From the cell containing the given text, extract its center point as (X, Y) coordinate. 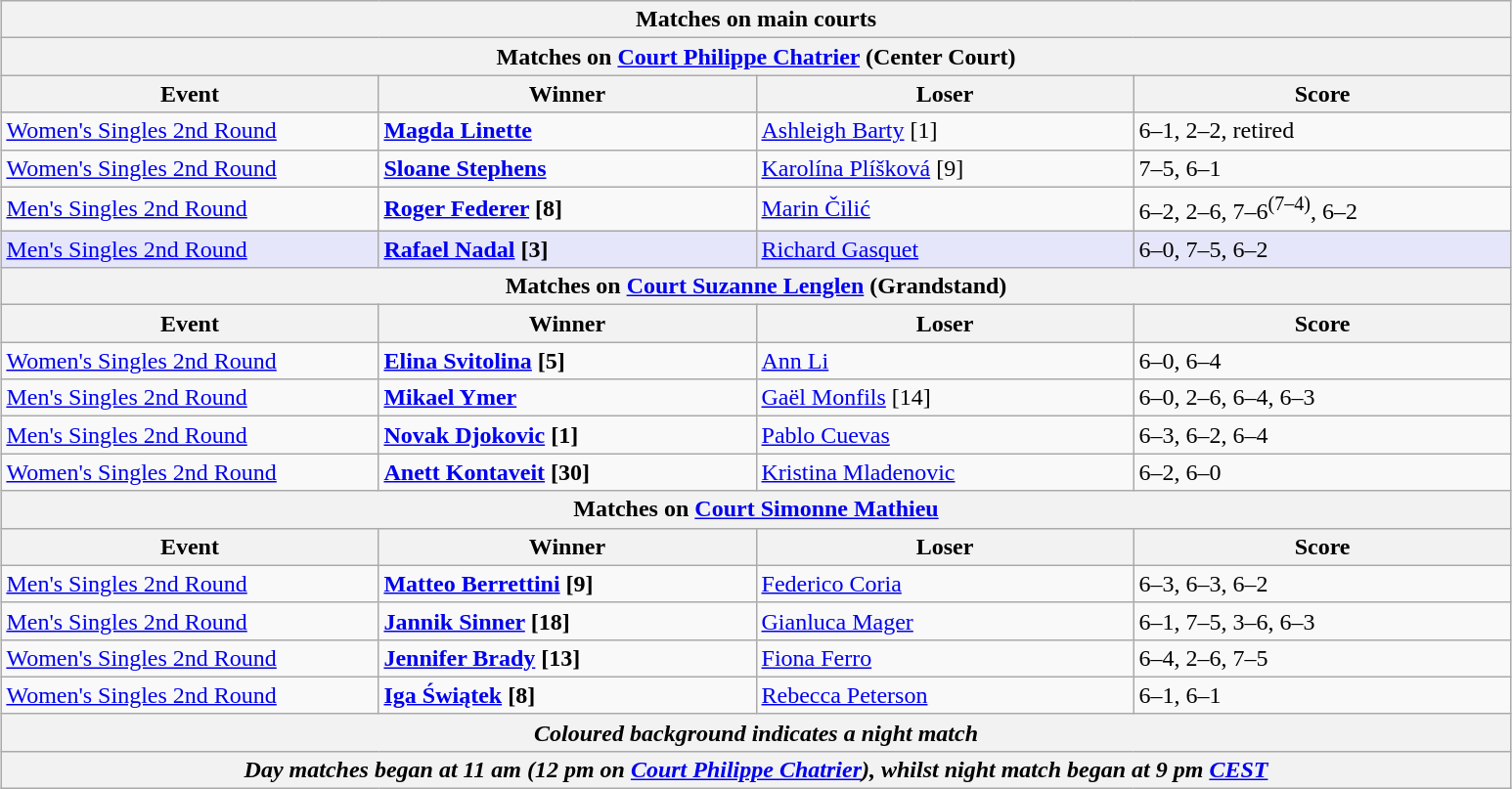
Mikael Ymer (567, 398)
6–3, 6–2, 6–4 (1322, 435)
6–2, 6–0 (1322, 472)
Jennifer Brady [13] (567, 658)
Rafael Nadal [3] (567, 249)
Ashleigh Barty [1] (945, 131)
Federico Coria (945, 584)
Matches on main courts (756, 20)
7–5, 6–1 (1322, 168)
6–0, 7–5, 6–2 (1322, 249)
Matches on Court Philippe Chatrier (Center Court) (756, 57)
6–2, 2–6, 7–6(7–4), 6–2 (1322, 209)
Matches on Court Simonne Mathieu (756, 509)
Roger Federer [8] (567, 209)
6–0, 2–6, 6–4, 6–3 (1322, 398)
Anett Kontaveit [30] (567, 472)
Pablo Cuevas (945, 435)
6–3, 6–3, 6–2 (1322, 584)
Magda Linette (567, 131)
6–1, 7–5, 3–6, 6–3 (1322, 621)
6–1, 2–2, retired (1322, 131)
6–4, 2–6, 7–5 (1322, 658)
Marin Čilić (945, 209)
Kristina Mladenovic (945, 472)
Novak Djokovic [1] (567, 435)
Day matches began at 11 am (12 pm on Court Philippe Chatrier), whilst night match began at 9 pm CEST (756, 769)
Jannik Sinner [18] (567, 621)
Ann Li (945, 361)
6–0, 6–4 (1322, 361)
Elina Svitolina [5] (567, 361)
Karolína Plíšková [9] (945, 168)
Gianluca Mager (945, 621)
6–1, 6–1 (1322, 695)
Coloured background indicates a night match (756, 732)
Rebecca Peterson (945, 695)
Gaël Monfils [14] (945, 398)
Fiona Ferro (945, 658)
Sloane Stephens (567, 168)
Richard Gasquet (945, 249)
Matteo Berrettini [9] (567, 584)
Matches on Court Suzanne Lenglen (Grandstand) (756, 286)
Iga Świątek [8] (567, 695)
